Capture the cell that displays the provided text and extract its (X, Y) central coordinate. 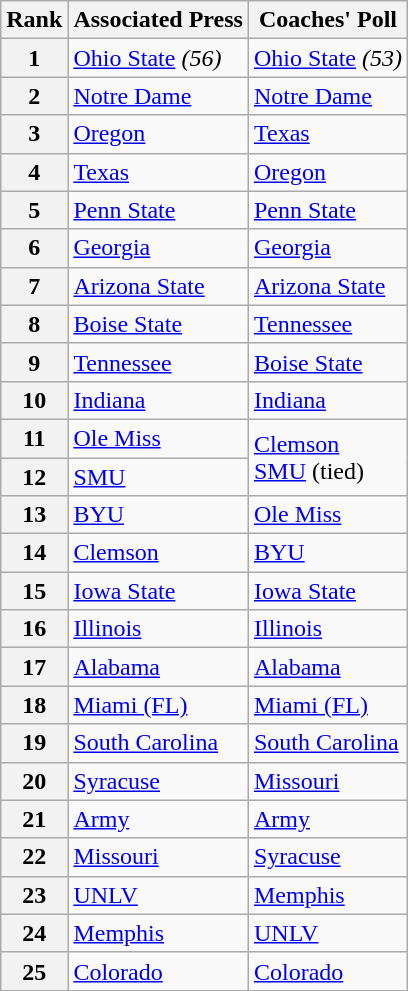
24 (34, 933)
5 (34, 210)
SMU (158, 477)
2 (34, 96)
6 (34, 248)
Ohio State (56) (158, 58)
7 (34, 286)
21 (34, 819)
11 (34, 438)
Clemson SMU (tied) (328, 457)
3 (34, 134)
Rank (34, 20)
25 (34, 971)
18 (34, 705)
Associated Press (158, 20)
10 (34, 400)
16 (34, 629)
1 (34, 58)
14 (34, 553)
20 (34, 781)
4 (34, 172)
12 (34, 477)
9 (34, 362)
8 (34, 324)
Clemson (158, 553)
15 (34, 591)
23 (34, 895)
22 (34, 857)
19 (34, 743)
Ohio State (53) (328, 58)
13 (34, 515)
Coaches' Poll (328, 20)
17 (34, 667)
